Locate the cell with the specified text and output its (X, Y) center coordinate. 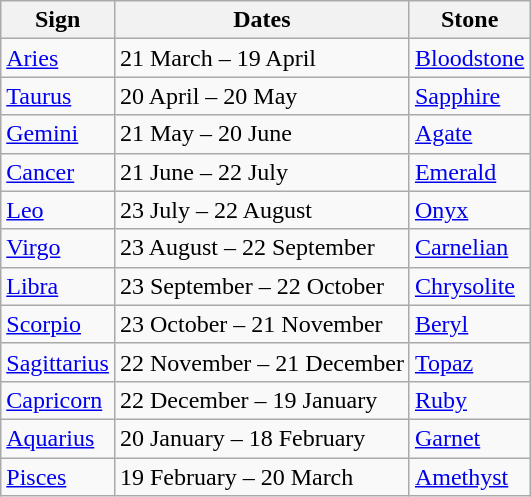
Sign (58, 20)
Chrysolite (469, 286)
23 October – 21 November (262, 324)
Aries (58, 58)
Cancer (58, 172)
22 December – 19 January (262, 400)
Capricorn (58, 400)
Beryl (469, 324)
20 April – 20 May (262, 96)
Sapphire (469, 96)
21 June – 22 July (262, 172)
Ruby (469, 400)
Stone (469, 20)
Pisces (58, 477)
Bloodstone (469, 58)
22 November – 21 December (262, 362)
Aquarius (58, 438)
23 July – 22 August (262, 210)
Onyx (469, 210)
Dates (262, 20)
Taurus (58, 96)
20 January – 18 February (262, 438)
21 May – 20 June (262, 134)
23 August – 22 September (262, 248)
Libra (58, 286)
21 March – 19 April (262, 58)
Virgo (58, 248)
Leo (58, 210)
19 February – 20 March (262, 477)
23 September – 22 October (262, 286)
Scorpio (58, 324)
Carnelian (469, 248)
Sagittarius (58, 362)
Amethyst (469, 477)
Emerald (469, 172)
Gemini (58, 134)
Agate (469, 134)
Topaz (469, 362)
Garnet (469, 438)
